For the text-containing cell, return its midpoint in (X, Y) coordinate format. 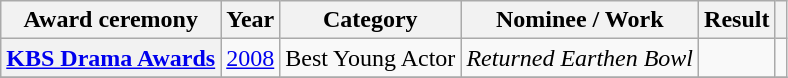
Nominee / Work (580, 20)
Best Young Actor (370, 58)
KBS Drama Awards (111, 58)
Result (737, 20)
2008 (250, 58)
Year (250, 20)
Award ceremony (111, 20)
Category (370, 20)
Returned Earthen Bowl (580, 58)
